Detect which cell encompasses the target text, then output its [x, y] center coordinate. 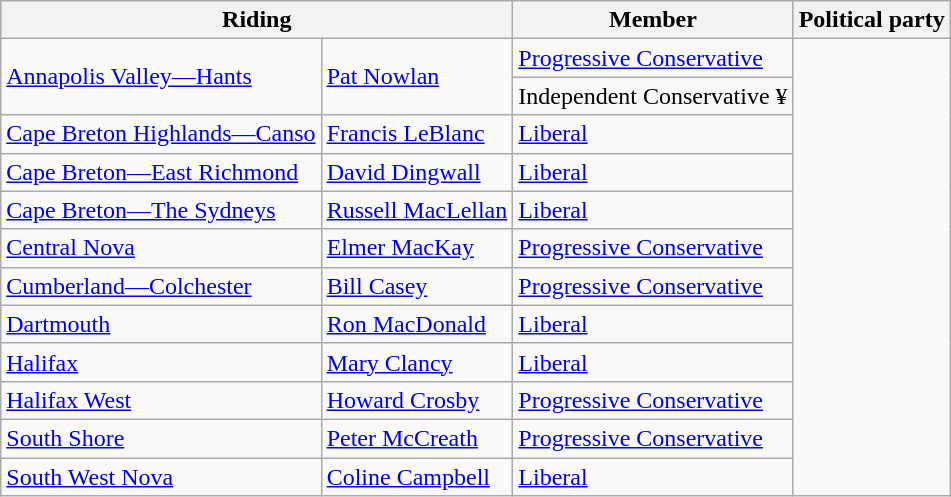
Cape Breton—The Sydneys [161, 210]
Russell MacLellan [417, 210]
Francis LeBlanc [417, 134]
Cape Breton—East Richmond [161, 172]
Pat Nowlan [417, 77]
Central Nova [161, 248]
Cape Breton Highlands—Canso [161, 134]
South West Nova [161, 477]
Peter McCreath [417, 438]
David Dingwall [417, 172]
Riding [257, 20]
Ron MacDonald [417, 324]
Elmer MacKay [417, 248]
South Shore [161, 438]
Coline Campbell [417, 477]
Annapolis Valley—Hants [161, 77]
Halifax West [161, 400]
Mary Clancy [417, 362]
Halifax [161, 362]
Political party [872, 20]
Member [653, 20]
Independent Conservative ¥ [653, 96]
Dartmouth [161, 324]
Cumberland—Colchester [161, 286]
Bill Casey [417, 286]
Howard Crosby [417, 400]
